Locate the cell with the specified text and output its (x, y) center coordinate. 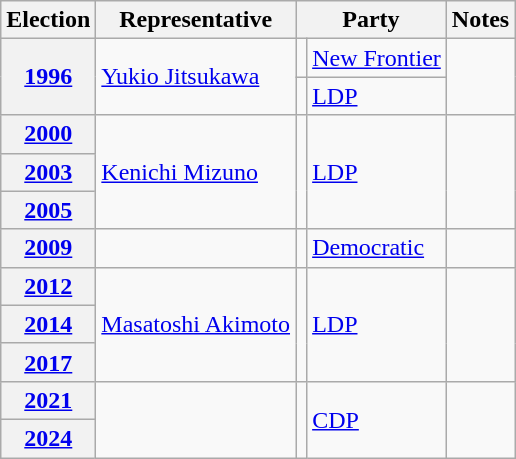
2021 (48, 400)
Democratic (377, 248)
2000 (48, 134)
Party (372, 20)
2012 (48, 286)
2003 (48, 172)
1996 (48, 77)
2017 (48, 362)
Election (48, 20)
2024 (48, 438)
2009 (48, 248)
Representative (196, 20)
Masatoshi Akimoto (196, 324)
2005 (48, 210)
Yukio Jitsukawa (196, 77)
New Frontier (377, 58)
Kenichi Mizuno (196, 172)
Notes (480, 20)
2014 (48, 324)
CDP (377, 419)
